For the text-containing cell, return its midpoint in [x, y] coordinate format. 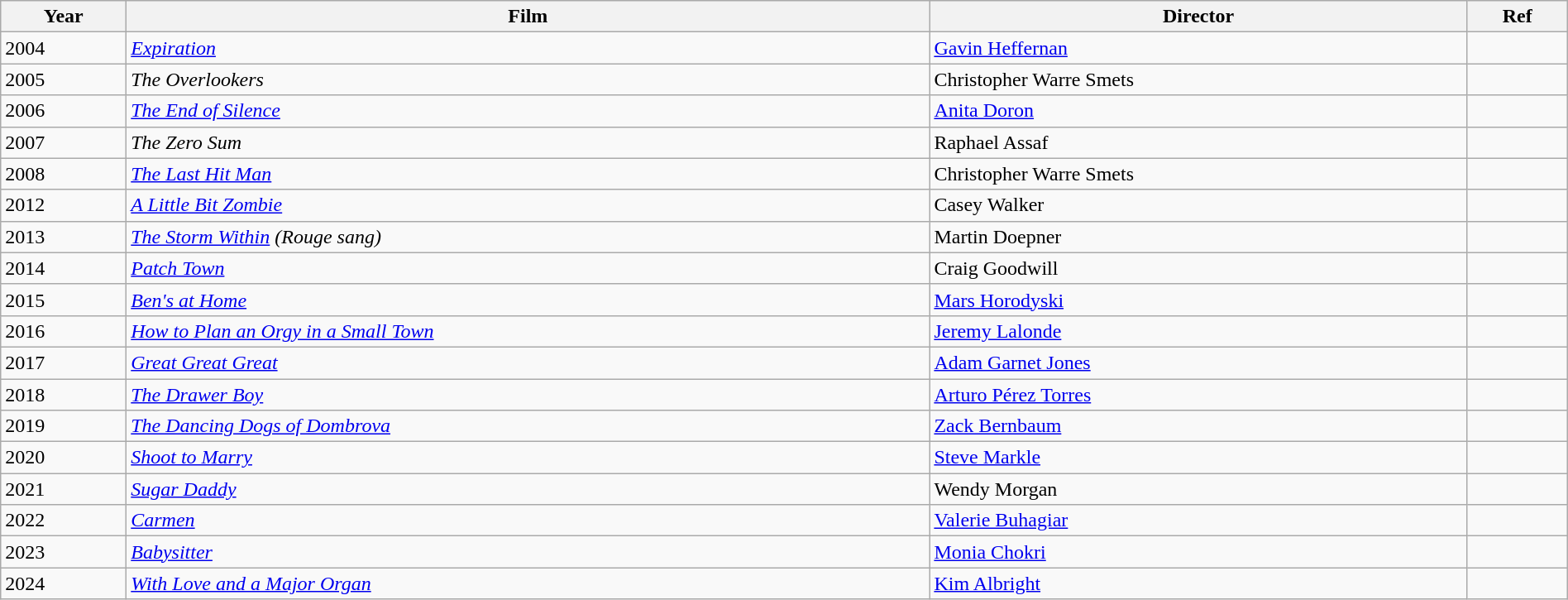
Sugar Daddy [528, 489]
2015 [64, 300]
2022 [64, 521]
Ben's at Home [528, 300]
2005 [64, 79]
2006 [64, 111]
The Drawer Boy [528, 395]
The Zero Sum [528, 142]
2021 [64, 489]
Expiration [528, 48]
With Love and a Major Organ [528, 583]
2013 [64, 237]
Anita Doron [1198, 111]
Adam Garnet Jones [1198, 362]
The Storm Within (Rouge sang) [528, 237]
Raphael Assaf [1198, 142]
2008 [64, 174]
Zack Bernbaum [1198, 426]
2020 [64, 458]
A Little Bit Zombie [528, 205]
2014 [64, 268]
Carmen [528, 521]
Mars Horodyski [1198, 300]
Patch Town [528, 268]
2017 [64, 362]
2012 [64, 205]
2004 [64, 48]
Craig Goodwill [1198, 268]
The Last Hit Man [528, 174]
Shoot to Marry [528, 458]
Martin Doepner [1198, 237]
Valerie Buhagiar [1198, 521]
Film [528, 17]
Babysitter [528, 552]
Casey Walker [1198, 205]
Wendy Morgan [1198, 489]
Kim Albright [1198, 583]
2024 [64, 583]
The Overlookers [528, 79]
Jeremy Lalonde [1198, 331]
2018 [64, 395]
The End of Silence [528, 111]
How to Plan an Orgy in a Small Town [528, 331]
Great Great Great [528, 362]
2019 [64, 426]
Gavin Heffernan [1198, 48]
2007 [64, 142]
Arturo Pérez Torres [1198, 395]
Monia Chokri [1198, 552]
Steve Markle [1198, 458]
Director [1198, 17]
Ref [1517, 17]
The Dancing Dogs of Dombrova [528, 426]
Year [64, 17]
2016 [64, 331]
2023 [64, 552]
